Determine the (X, Y) coordinate at the center of the cell enclosing the given text.  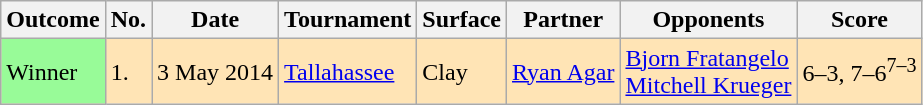
Ryan Agar (564, 72)
No. (128, 20)
Partner (564, 20)
Date (216, 20)
Opponents (708, 20)
Surface (462, 20)
1. (128, 72)
Tournament (348, 20)
6–3, 7–67–3 (860, 72)
Bjorn Fratangelo Mitchell Krueger (708, 72)
Clay (462, 72)
3 May 2014 (216, 72)
Winner (53, 72)
Outcome (53, 20)
Tallahassee (348, 72)
Score (860, 20)
